From the cell containing the given text, extract its center point as [x, y] coordinate. 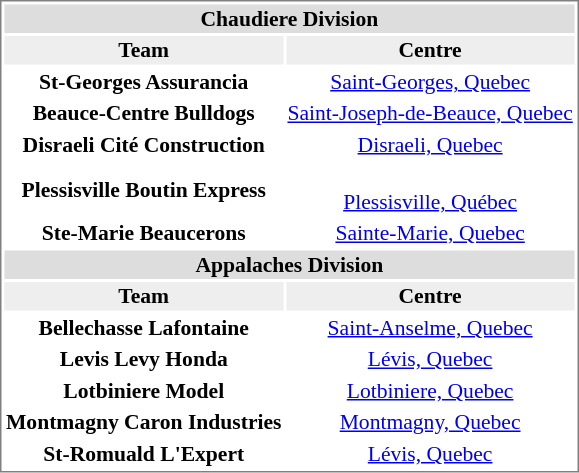
St-Romuald L'Expert [143, 454]
Beauce-Centre Bulldogs [143, 113]
Saint-Georges, Quebec [430, 82]
Plessisville, Québec [430, 189]
Montmagny Caron Industries [143, 422]
Levis Levy Honda [143, 359]
Saint-Anselme, Quebec [430, 328]
Appalaches Division [289, 264]
Disraeli, Quebec [430, 144]
Ste-Marie Beaucerons [143, 233]
Saint-Joseph-de-Beauce, Quebec [430, 113]
Bellechasse Lafontaine [143, 328]
Lotbiniere Model [143, 390]
Lotbiniere, Quebec [430, 390]
Plessisville Boutin Express [143, 189]
Disraeli Cité Construction [143, 144]
Chaudiere Division [289, 18]
Montmagny, Quebec [430, 422]
Sainte-Marie, Quebec [430, 233]
St-Georges Assurancia [143, 82]
